Provide the (x, y) coordinate of the cell's center where the given text is located.  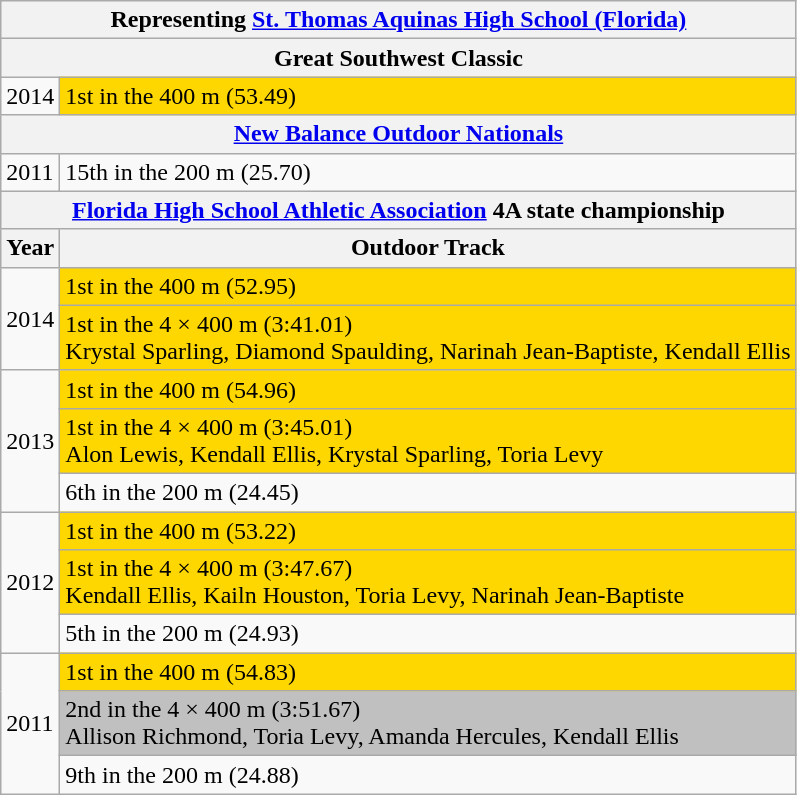
Outdoor Track (428, 248)
Great Southwest Classic (398, 58)
9th in the 200 m (24.88) (428, 775)
2013 (30, 440)
1st in the 400 m (53.22) (428, 531)
New Balance Outdoor Nationals (398, 134)
5th in the 200 m (24.93) (428, 634)
2nd in the 4 × 400 m (3:51.67)Allison Richmond, Toria Levy, Amanda Hercules, Kendall Ellis (428, 724)
6th in the 200 m (24.45) (428, 492)
1st in the 4 × 400 m (3:45.01)Alon Lewis, Kendall Ellis, Krystal Sparling, Toria Levy (428, 440)
Representing St. Thomas Aquinas High School (Florida) (398, 20)
2012 (30, 582)
15th in the 200 m (25.70) (428, 172)
1st in the 400 m (54.96) (428, 389)
1st in the 400 m (52.95) (428, 286)
Year (30, 248)
Florida High School Athletic Association 4A state championship (398, 210)
1st in the 400 m (53.49) (428, 96)
1st in the 4 × 400 m (3:47.67)Kendall Ellis, Kailn Houston, Toria Levy, Narinah Jean-Baptiste (428, 582)
1st in the 4 × 400 m (3:41.01)Krystal Sparling, Diamond Spaulding, Narinah Jean-Baptiste, Kendall Ellis (428, 338)
1st in the 400 m (54.83) (428, 672)
